Provide the [x, y] coordinate of the cell's center where the given text is located.  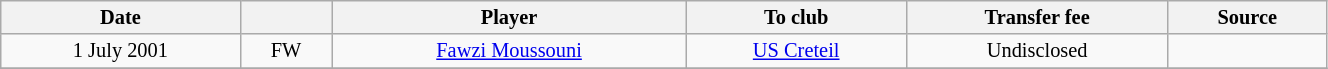
Undisclosed [1037, 51]
Transfer fee [1037, 17]
1 July 2001 [120, 51]
US Creteil [796, 51]
Date [120, 17]
FW [286, 51]
Source [1247, 17]
Player [509, 17]
Fawzi Moussouni [509, 51]
To club [796, 17]
